Return (x, y) of the center of cell containing provided text 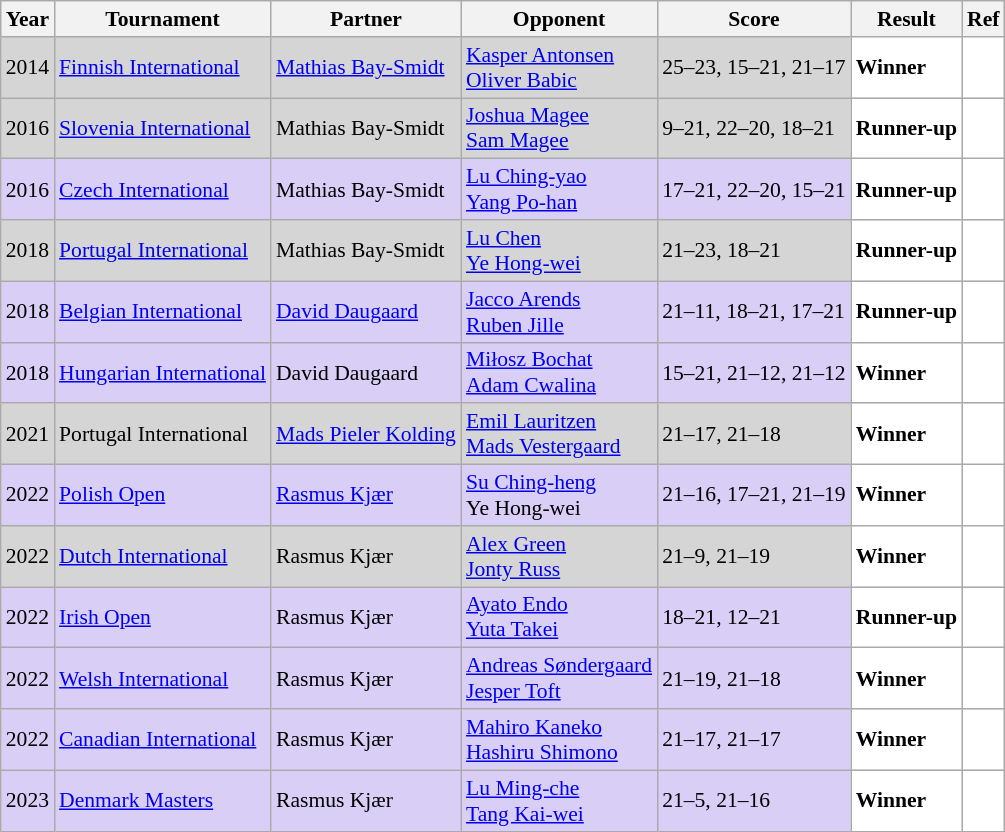
Year (28, 19)
21–9, 21–19 (754, 556)
21–16, 17–21, 21–19 (754, 496)
21–23, 18–21 (754, 250)
Score (754, 19)
Emil Lauritzen Mads Vestergaard (559, 434)
Dutch International (162, 556)
Jacco Arends Ruben Jille (559, 312)
2014 (28, 68)
Lu Chen Ye Hong-wei (559, 250)
Kasper Antonsen Oliver Babic (559, 68)
Mahiro Kaneko Hashiru Shimono (559, 740)
Ref (983, 19)
Result (906, 19)
Canadian International (162, 740)
Welsh International (162, 678)
17–21, 22–20, 15–21 (754, 190)
2023 (28, 800)
Opponent (559, 19)
21–19, 21–18 (754, 678)
Lu Ching-yao Yang Po-han (559, 190)
Joshua Magee Sam Magee (559, 128)
Lu Ming-che Tang Kai-wei (559, 800)
Mads Pieler Kolding (366, 434)
15–21, 21–12, 21–12 (754, 372)
21–17, 21–18 (754, 434)
Irish Open (162, 618)
18–21, 12–21 (754, 618)
Finnish International (162, 68)
2021 (28, 434)
Denmark Masters (162, 800)
Hungarian International (162, 372)
Andreas Søndergaard Jesper Toft (559, 678)
Alex Green Jonty Russ (559, 556)
Miłosz Bochat Adam Cwalina (559, 372)
Slovenia International (162, 128)
Czech International (162, 190)
Tournament (162, 19)
9–21, 22–20, 18–21 (754, 128)
Ayato Endo Yuta Takei (559, 618)
Polish Open (162, 496)
25–23, 15–21, 21–17 (754, 68)
21–11, 18–21, 17–21 (754, 312)
Belgian International (162, 312)
Partner (366, 19)
21–5, 21–16 (754, 800)
Su Ching-heng Ye Hong-wei (559, 496)
21–17, 21–17 (754, 740)
